Extract the (X, Y) coordinate from the center of the cell holding the provided text.  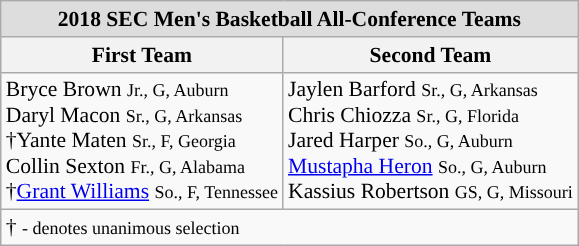
First Team (142, 55)
† - denotes unanimous selection (290, 228)
Second Team (430, 55)
Bryce Brown Jr., G, AuburnDaryl Macon Sr., G, Arkansas†Yante Maten Sr., F, GeorgiaCollin Sexton Fr., G, Alabama†Grant Williams So., F, Tennessee (142, 141)
Jaylen Barford Sr., G, ArkansasChris Chiozza Sr., G, FloridaJared Harper So., G, AuburnMustapha Heron So., G, AuburnKassius Robertson GS, G, Missouri (430, 141)
2018 SEC Men's Basketball All-Conference Teams (290, 19)
